From the cell containing the given text, extract its center point as (x, y) coordinate. 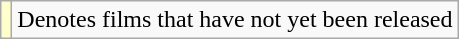
Denotes films that have not yet been released (235, 20)
